Capture the cell that displays the provided text and extract its [x, y] central coordinate. 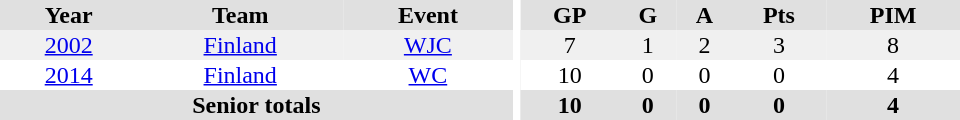
3 [779, 45]
7 [570, 45]
Event [428, 15]
A [704, 15]
Senior totals [256, 105]
PIM [893, 15]
2002 [68, 45]
GP [570, 15]
2 [704, 45]
Year [68, 15]
Pts [779, 15]
Team [240, 15]
WC [428, 75]
2014 [68, 75]
8 [893, 45]
1 [648, 45]
G [648, 15]
WJC [428, 45]
